Identify which cell holds the provided text, then report its [x, y] central coordinate. 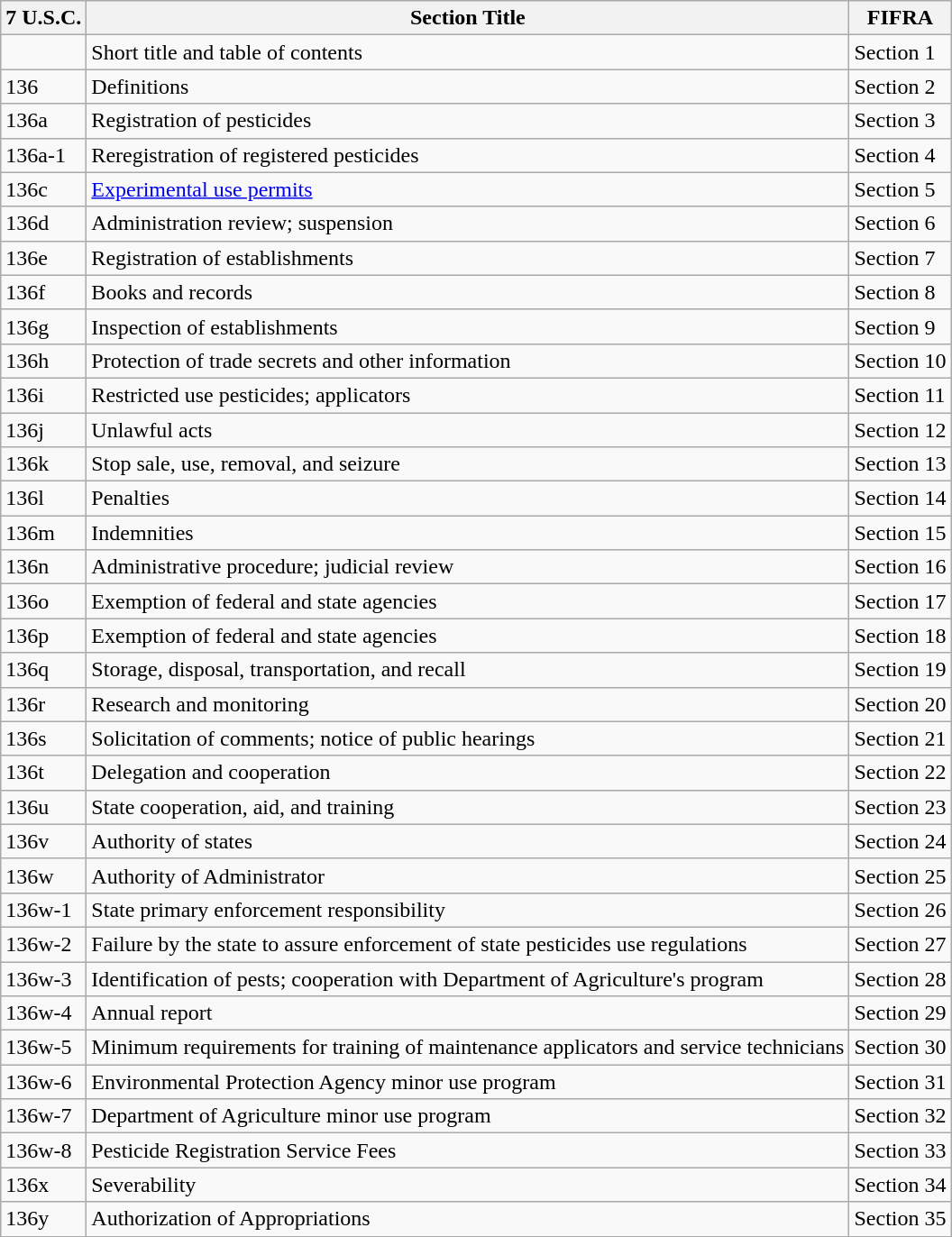
State primary enforcement responsibility [468, 910]
Research and monitoring [468, 704]
136h [43, 361]
Delegation and cooperation [468, 773]
Section 28 [900, 978]
136i [43, 395]
136a [43, 121]
Section 2 [900, 87]
Annual report [468, 1013]
Section 30 [900, 1048]
Stop sale, use, removal, and seizure [468, 464]
Section 15 [900, 533]
136w-4 [43, 1013]
136r [43, 704]
Section 27 [900, 944]
136t [43, 773]
136v [43, 841]
Section 25 [900, 875]
Environmental Protection Agency minor use program [468, 1082]
Minimum requirements for training of maintenance applicators and service technicians [468, 1048]
Registration of establishments [468, 258]
136w-8 [43, 1150]
Section 5 [900, 189]
136u [43, 807]
Section 8 [900, 292]
Section 32 [900, 1116]
7 U.S.C. [43, 18]
136c [43, 189]
Registration of pesticides [468, 121]
Section 12 [900, 430]
Section 1 [900, 52]
Section 24 [900, 841]
Section 34 [900, 1185]
Section 9 [900, 326]
136q [43, 670]
Short title and table of contents [468, 52]
Section 26 [900, 910]
Section 14 [900, 499]
Authorization of Appropriations [468, 1219]
Administration review; suspension [468, 224]
Section 17 [900, 601]
136w-3 [43, 978]
Failure by the state to assure enforcement of state pesticides use regulations [468, 944]
Section 7 [900, 258]
Section 35 [900, 1219]
Storage, disposal, transportation, and recall [468, 670]
136w-2 [43, 944]
Section 16 [900, 567]
136j [43, 430]
Department of Agriculture minor use program [468, 1116]
Books and records [468, 292]
Section Title [468, 18]
136l [43, 499]
136o [43, 601]
136m [43, 533]
Section 23 [900, 807]
Authority of Administrator [468, 875]
136 [43, 87]
Definitions [468, 87]
Reregistration of registered pesticides [468, 155]
Section 20 [900, 704]
136s [43, 738]
Section 6 [900, 224]
136p [43, 636]
Inspection of establishments [468, 326]
136w-1 [43, 910]
136w-7 [43, 1116]
Pesticide Registration Service Fees [468, 1150]
Solicitation of comments; notice of public hearings [468, 738]
Experimental use permits [468, 189]
Identification of pests; cooperation with Department of Agriculture's program [468, 978]
Administrative procedure; judicial review [468, 567]
FIFRA [900, 18]
State cooperation, aid, and training [468, 807]
Penalties [468, 499]
Indemnities [468, 533]
Section 29 [900, 1013]
136d [43, 224]
Section 11 [900, 395]
136n [43, 567]
Section 18 [900, 636]
Section 10 [900, 361]
136y [43, 1219]
136a-1 [43, 155]
136x [43, 1185]
Section 4 [900, 155]
136w [43, 875]
136k [43, 464]
Section 22 [900, 773]
Section 31 [900, 1082]
Section 21 [900, 738]
Protection of trade secrets and other information [468, 361]
Section 3 [900, 121]
136g [43, 326]
136e [43, 258]
Severability [468, 1185]
Section 33 [900, 1150]
Unlawful acts [468, 430]
136w-6 [43, 1082]
Section 19 [900, 670]
136w-5 [43, 1048]
136f [43, 292]
Authority of states [468, 841]
Section 13 [900, 464]
Restricted use pesticides; applicators [468, 395]
